For the text-containing cell, return its midpoint in [X, Y] coordinate format. 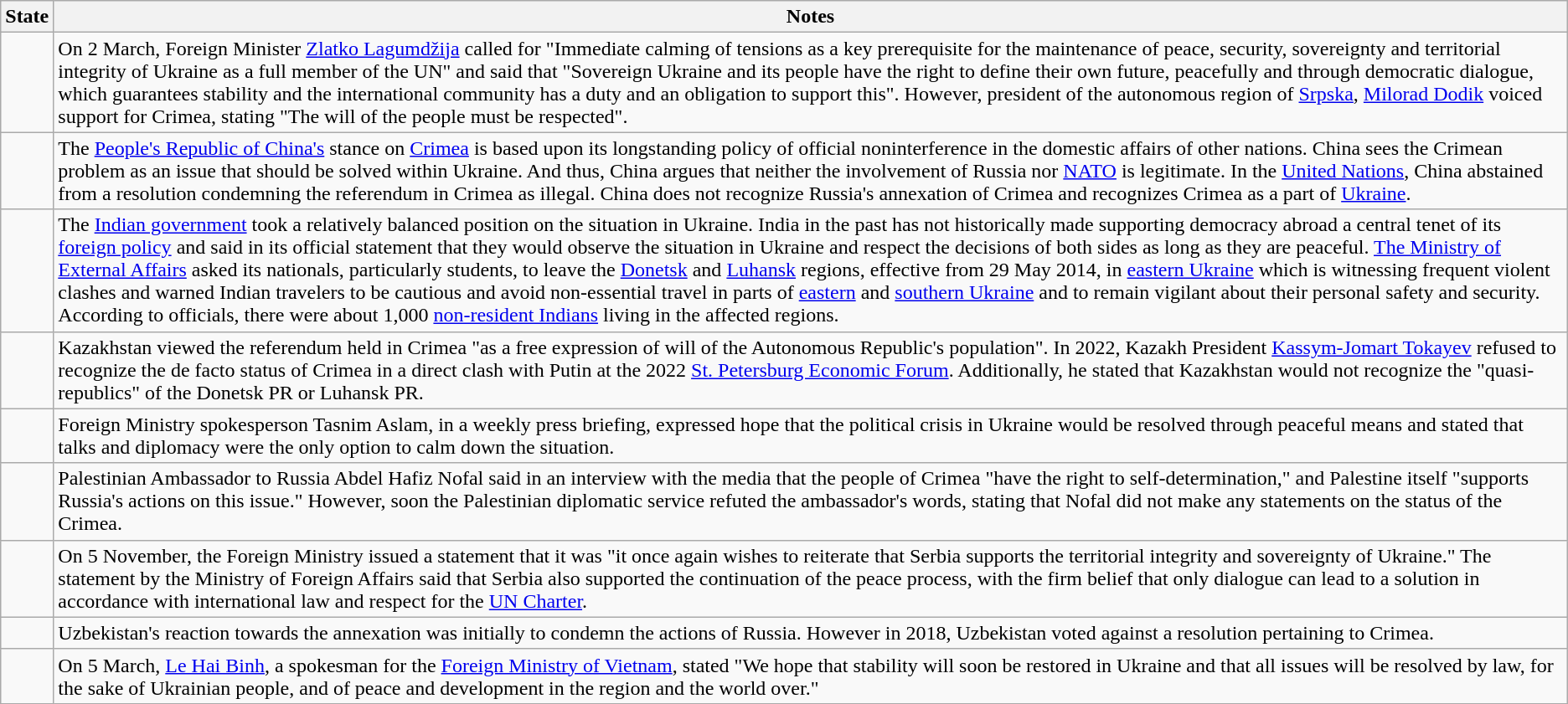
Notes [811, 17]
State [27, 17]
